Return the (X, Y) coordinate for the center point of the cell that contains the specified text.  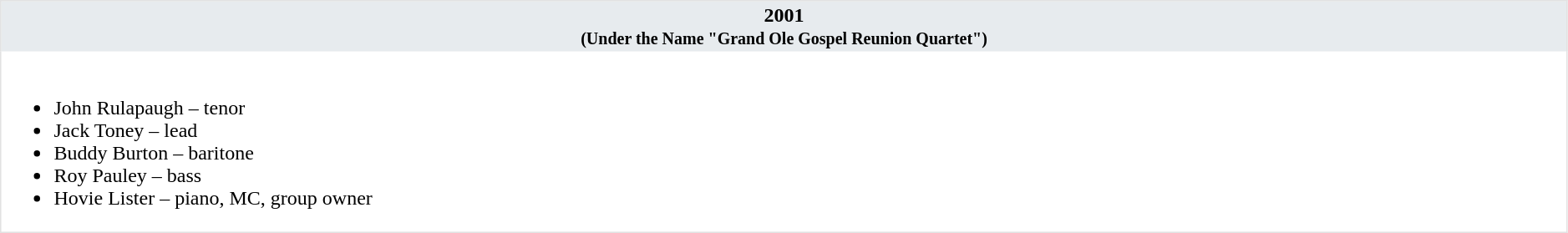
2001(Under the Name "Grand Ole Gospel Reunion Quartet") (784, 27)
John Rulapaugh – tenorJack Toney – leadBuddy Burton – baritoneRoy Pauley – bassHovie Lister – piano, MC, group owner (784, 142)
